Return the [x, y] coordinate for the center point of the cell that contains the specified text.  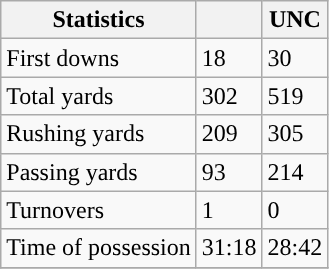
30 [295, 58]
28:42 [295, 248]
Time of possession [99, 248]
519 [295, 96]
93 [229, 172]
First downs [99, 58]
Total yards [99, 96]
0 [295, 210]
Statistics [99, 20]
Passing yards [99, 172]
302 [229, 96]
1 [229, 210]
Rushing yards [99, 134]
31:18 [229, 248]
Turnovers [99, 210]
214 [295, 172]
305 [295, 134]
UNC [295, 20]
18 [229, 58]
209 [229, 134]
